Capture the cell that displays the provided text and extract its (x, y) central coordinate. 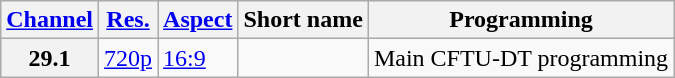
Programming (520, 20)
16:9 (198, 58)
720p (128, 58)
Short name (303, 20)
Aspect (198, 20)
Main CFTU-DT programming (520, 58)
Channel (50, 20)
Res. (128, 20)
29.1 (50, 58)
